Determine the [x, y] coordinate at the center of the cell enclosing the given text.  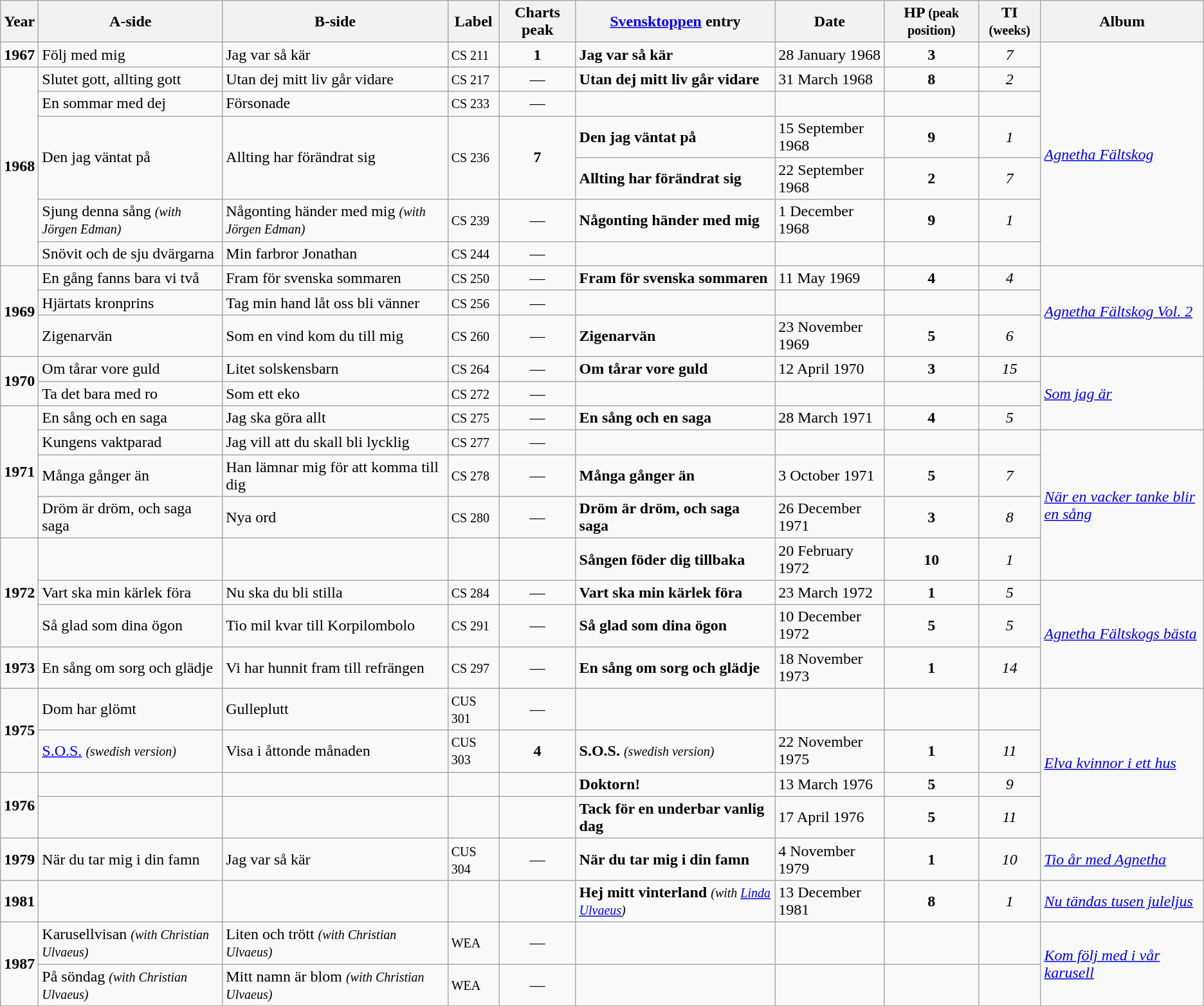
Kom följ med i vår karusell [1122, 964]
CS 236 [473, 158]
CS 275 [473, 418]
Tack för en underbar vanlig dag [675, 817]
1979 [19, 859]
Visa i åttonde månaden [335, 751]
1971 [19, 472]
Nu tändas tusen juleljus [1122, 901]
1976 [19, 805]
CUS 304 [473, 859]
1972 [19, 592]
28 January 1968 [830, 55]
Album [1122, 22]
12 April 1970 [830, 369]
Ta det bara med ro [131, 393]
Liten och trött (with Christian Ulvaeus) [335, 943]
31 March 1968 [830, 79]
Agnetha Fältskogs bästa [1122, 634]
CS 233 [473, 104]
4 November 1979 [830, 859]
Någonting händer med mig (with Jörgen Edman) [335, 220]
Svensktoppen entry [675, 22]
Tag min hand låt oss bli vänner [335, 302]
Label [473, 22]
20 February 1972 [830, 560]
18 November 1973 [830, 668]
CS 256 [473, 302]
Snövit och de sju dvärgarna [131, 253]
3 October 1971 [830, 476]
Gulleplutt [335, 709]
Karusellvisan (with Christian Ulvaeus) [131, 943]
Jag ska göra allt [335, 418]
Agnetha Fältskog [1122, 154]
1968 [19, 166]
Jag vill att du skall bli lycklig [335, 443]
Följ med mig [131, 55]
Försonade [335, 104]
1969 [19, 311]
Tio år med Agnetha [1122, 859]
Sjung denna sång (with Jörgen Edman) [131, 220]
Dom har glömt [131, 709]
1 December 1968 [830, 220]
17 April 1976 [830, 817]
CS 264 [473, 369]
Sången föder dig tillbaka [675, 560]
22 November 1975 [830, 751]
En sommar med dej [131, 104]
14 [1010, 668]
Kungens vaktparad [131, 443]
Han lämnar mig för att komma till dig [335, 476]
Hej mitt vinterland (with Linda Ulvaeus) [675, 901]
1970 [19, 381]
Litet solskensbarn [335, 369]
23 November 1969 [830, 336]
13 March 1976 [830, 784]
Tio mil kvar till Korpilombolo [335, 625]
22 September 1968 [830, 179]
Slutet gott, allting gott [131, 79]
Year [19, 22]
Doktorn! [675, 784]
CS 280 [473, 517]
6 [1010, 336]
28 March 1971 [830, 418]
Date [830, 22]
Hjärtats kronprins [131, 302]
26 December 1971 [830, 517]
HP (peak position) [931, 22]
Som ett eko [335, 393]
Mitt namn är blom (with Christian Ulvaeus) [335, 984]
CUS 301 [473, 709]
Någonting händer med mig [675, 220]
CS 291 [473, 625]
CS 278 [473, 476]
Agnetha Fältskog Vol. 2 [1122, 311]
1981 [19, 901]
CS 260 [473, 336]
En gång fanns bara vi två [131, 278]
CS 244 [473, 253]
1973 [19, 668]
CUS 303 [473, 751]
CS 217 [473, 79]
Nya ord [335, 517]
23 March 1972 [830, 592]
10 December 1972 [830, 625]
På söndag (with Christian Ulvaeus) [131, 984]
Charts peak [538, 22]
11 May 1969 [830, 278]
Som jag är [1122, 393]
1975 [19, 730]
15 [1010, 369]
TI (weeks) [1010, 22]
Min farbror Jonathan [335, 253]
CS 277 [473, 443]
När en vacker tanke blir en sång [1122, 506]
CS 297 [473, 668]
CS 239 [473, 220]
B-side [335, 22]
CS 250 [473, 278]
1987 [19, 964]
A-side [131, 22]
CS 211 [473, 55]
15 September 1968 [830, 136]
Vi har hunnit fram till refrängen [335, 668]
Som en vind kom du till mig [335, 336]
13 December 1981 [830, 901]
CS 272 [473, 393]
CS 284 [473, 592]
Nu ska du bli stilla [335, 592]
1967 [19, 55]
Elva kvinnor i ett hus [1122, 763]
